For the text-containing cell, return its midpoint in (X, Y) coordinate format. 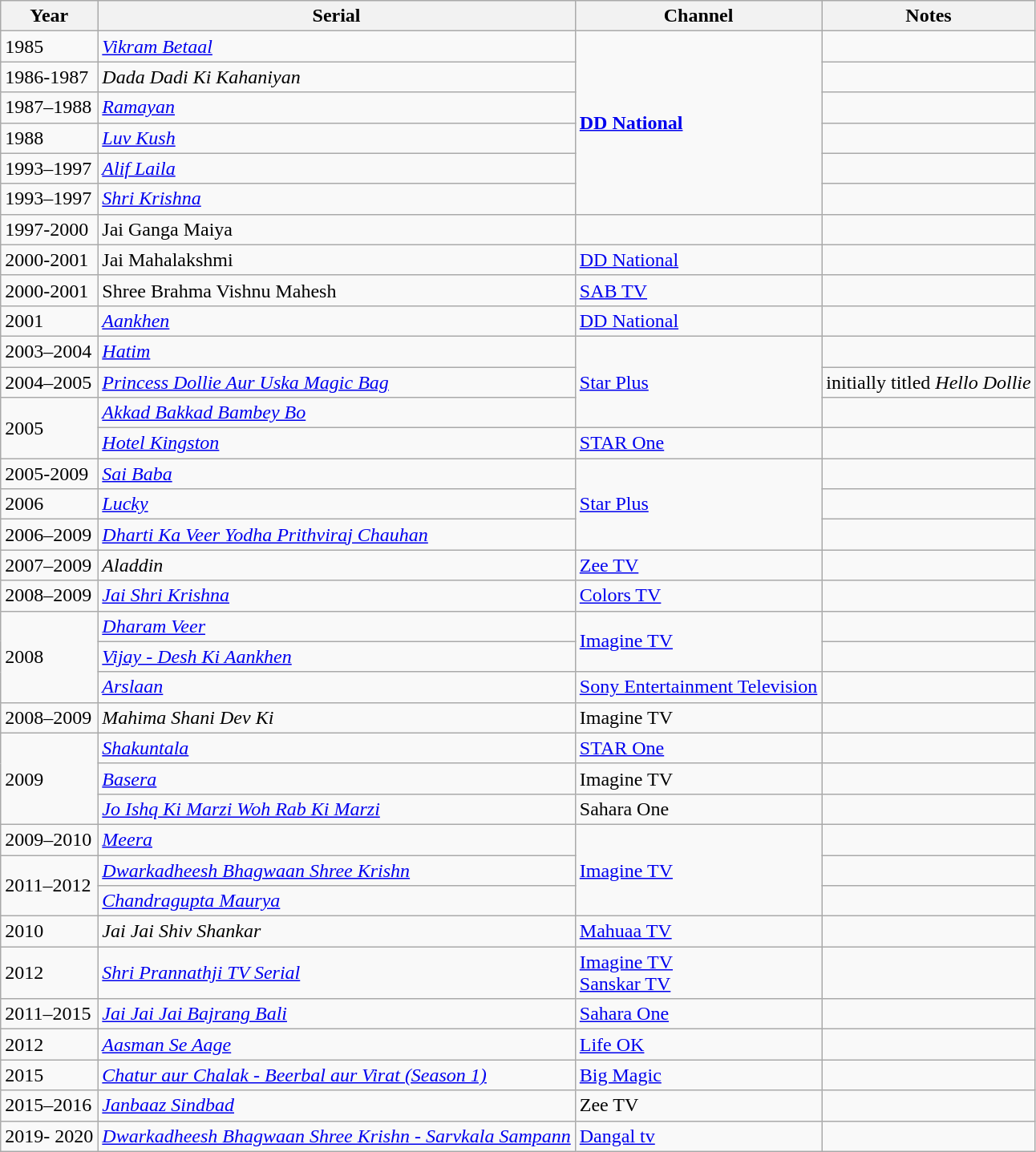
1997-2000 (50, 229)
1985 (50, 46)
Dada Dadi Ki Kahaniyan (337, 77)
2007–2009 (50, 565)
Channel (698, 16)
2015–2016 (50, 1106)
Akkad Bakkad Bambey Bo (337, 413)
Princess Dollie Aur Uska Magic Bag (337, 382)
Jo Ishq Ki Marzi Woh Rab Ki Marzi (337, 809)
Big Magic (698, 1075)
Luv Kush (337, 138)
Shri Prannathji TV Serial (337, 973)
Notes (929, 16)
Sai Baba (337, 474)
2010 (50, 932)
Imagine TVSanskar TV (698, 973)
Shri Krishna (337, 199)
Serial (337, 16)
Mahuaa TV (698, 932)
Chandragupta Maurya (337, 901)
Vikram Betaal (337, 46)
Dharti Ka Veer Yodha Prithviraj Chauhan (337, 535)
Ramayan (337, 107)
2003–2004 (50, 351)
Chatur aur Chalak - Beerbal aur Virat (Season 1) (337, 1075)
Dharam Veer (337, 626)
Hatim (337, 351)
Janbaaz Sindbad (337, 1106)
Meera (337, 839)
2019- 2020 (50, 1136)
Hotel Kingston (337, 443)
2005 (50, 428)
Basera (337, 778)
Aankhen (337, 321)
Jai Mahalakshmi (337, 260)
Jai Jai Shiv Shankar (337, 932)
Dangal tv (698, 1136)
SAB TV (698, 290)
2015 (50, 1075)
Aasman Se Aage (337, 1045)
2001 (50, 321)
2005-2009 (50, 474)
Shakuntala (337, 748)
Year (50, 16)
Colors TV (698, 596)
Vijay - Desh Ki Aankhen (337, 657)
1987–1988 (50, 107)
1986-1987 (50, 77)
2011–2012 (50, 885)
2004–2005 (50, 382)
initially titled Hello Dollie (929, 382)
Aladdin (337, 565)
Mahima Shani Dev Ki (337, 717)
Lucky (337, 504)
Alif Laila (337, 168)
2011–2015 (50, 1014)
2008 (50, 657)
2006–2009 (50, 535)
2009 (50, 778)
Jai Shri Krishna (337, 596)
Jai Ganga Maiya (337, 229)
Dwarkadheesh Bhagwaan Shree Krishn (337, 870)
1988 (50, 138)
Life OK (698, 1045)
2009–2010 (50, 839)
Dwarkadheesh Bhagwaan Shree Krishn - Sarvkala Sampann (337, 1136)
Sony Entertainment Television (698, 687)
Arslaan (337, 687)
Jai Jai Jai Bajrang Bali (337, 1014)
Shree Brahma Vishnu Mahesh (337, 290)
2006 (50, 504)
